Identify which cell holds the provided text, then report its [x, y] central coordinate. 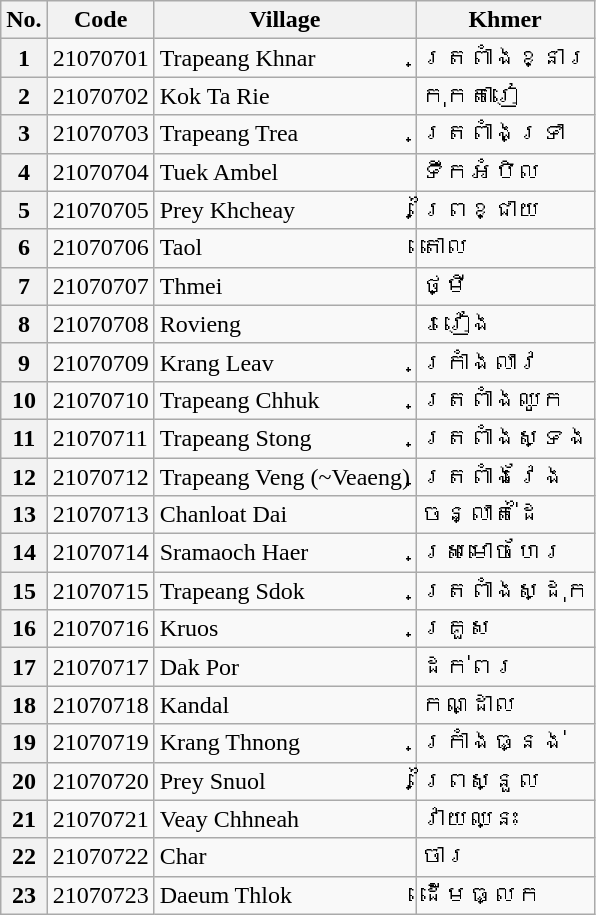
Prey Snuol [284, 781]
Trapeang Khnar [284, 58]
21070707 [100, 286]
កណ្ដាល [506, 705]
10 [24, 400]
21070710 [100, 400]
Krang Leav [284, 362]
ព្រៃស្នួល [506, 781]
21070714 [100, 553]
18 [24, 705]
ក្រាំងធ្នង់ [506, 743]
Kandal [284, 705]
ស្រមោចហែរ [506, 553]
13 [24, 515]
21070720 [100, 781]
23 [24, 895]
Tuek Ambel [284, 172]
21070715 [100, 591]
Taol [284, 248]
Thmei [284, 286]
ត្រពាំងទ្រា [506, 134]
Kruos [284, 629]
គ្រួស [506, 629]
Veay Chhneah [284, 819]
19 [24, 743]
21070708 [100, 324]
Rovieng [284, 324]
9 [24, 362]
21070723 [100, 895]
Trapeang Veng (~Veaeng) [284, 477]
ក្រាំងលាវ [506, 362]
21070701 [100, 58]
Code [100, 20]
21070716 [100, 629]
No. [24, 20]
21070703 [100, 134]
17 [24, 667]
16 [24, 629]
វាយឈ្នះ [506, 819]
ព្រៃខ្ជាយ [506, 210]
Dak Por [284, 667]
Village [284, 20]
ត្រពាំងខ្នារ [506, 58]
Trapeang Stong [284, 438]
ចារ [506, 857]
7 [24, 286]
21070719 [100, 743]
21070711 [100, 438]
ថ្មី [506, 286]
3 [24, 134]
ត្រពាំងឈូក [506, 400]
21070709 [100, 362]
Trapeang Sdok [284, 591]
ត្រពាំងវែង [506, 477]
Trapeang Trea [284, 134]
21070712 [100, 477]
5 [24, 210]
15 [24, 591]
ត្រពាំងស្ដុក [506, 591]
6 [24, 248]
Char [284, 857]
21070713 [100, 515]
Daeum Thlok [284, 895]
11 [24, 438]
កុកតារៀ [506, 96]
21070706 [100, 248]
ដើមធ្លក [506, 895]
Trapeang Chhuk [284, 400]
21070705 [100, 210]
21070722 [100, 857]
22 [24, 857]
21070721 [100, 819]
Krang Thnong [284, 743]
21 [24, 819]
4 [24, 172]
ចន្លាត់ដៃ [506, 515]
Kok Ta Rie [284, 96]
ត្រពាំងស្ទង [506, 438]
1 [24, 58]
21070702 [100, 96]
8 [24, 324]
21070718 [100, 705]
20 [24, 781]
រវៀង [506, 324]
21070704 [100, 172]
21070717 [100, 667]
2 [24, 96]
12 [24, 477]
ទឹកអំបិល [506, 172]
Chanloat Dai [284, 515]
Prey Khcheay [284, 210]
Khmer [506, 20]
តោល [506, 248]
ដក់ពរ [506, 667]
Sramaoch Haer [284, 553]
14 [24, 553]
